From the cell containing the given text, extract its center point as (X, Y) coordinate. 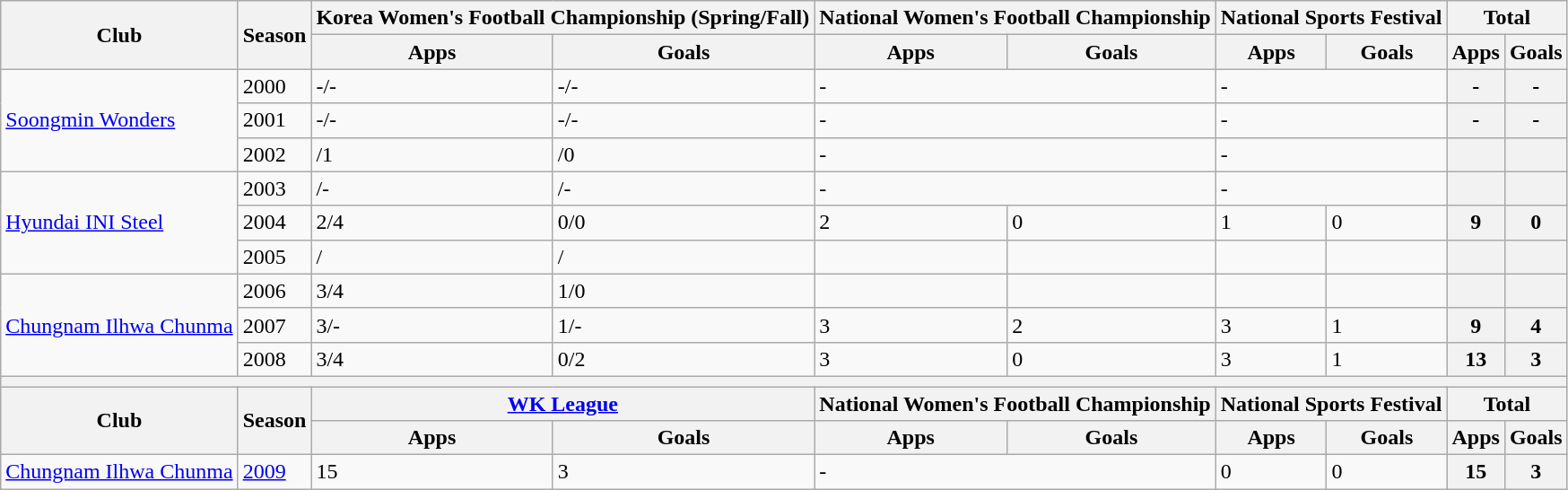
WK League (563, 403)
/0 (684, 154)
2003 (274, 188)
2005 (274, 257)
Soongmin Wonders (119, 120)
2009 (274, 472)
Hyundai INI Steel (119, 223)
1/- (684, 325)
1/0 (684, 291)
/1 (432, 154)
2/4 (432, 223)
13 (1476, 359)
3/- (432, 325)
2000 (274, 86)
2007 (274, 325)
2002 (274, 154)
4 (1536, 325)
2006 (274, 291)
0/0 (684, 223)
0/2 (684, 359)
2008 (274, 359)
2001 (274, 120)
2004 (274, 223)
Korea Women's Football Championship (Spring/Fall) (563, 18)
